Provide the [X, Y] coordinate of the cell's center where the given text is located.  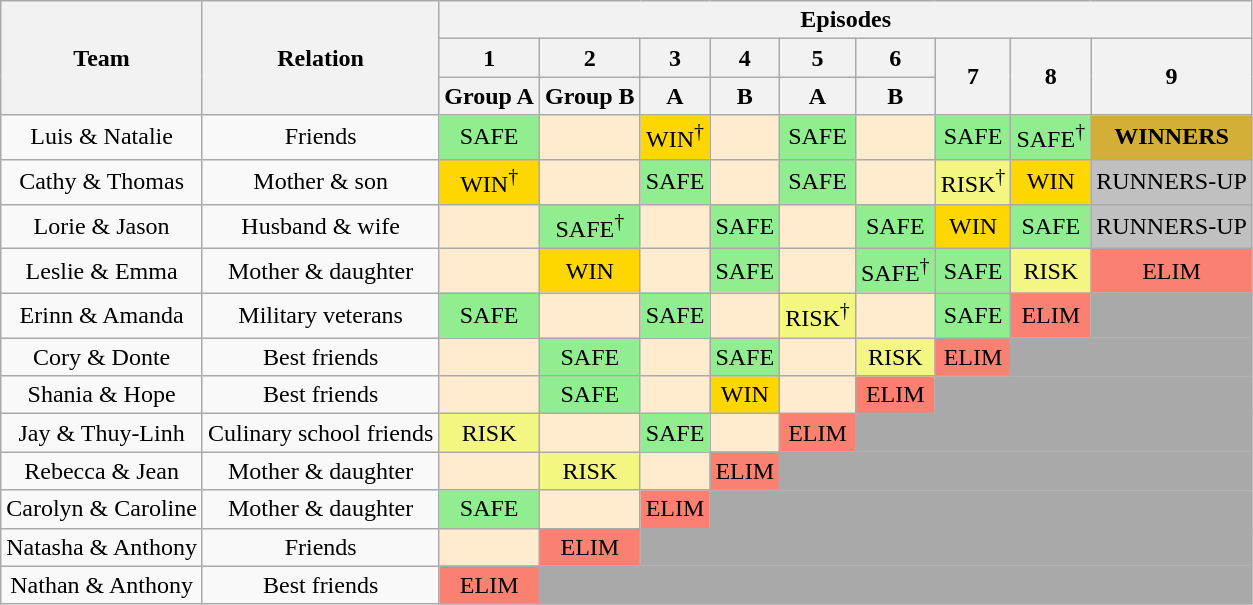
1 [490, 58]
Husband & wife [320, 226]
Culinary school friends [320, 433]
Nathan & Anthony [102, 585]
Military veterans [320, 316]
4 [745, 58]
Team [102, 58]
5 [818, 58]
2 [590, 58]
Shania & Hope [102, 395]
Relation [320, 58]
7 [973, 77]
Cory & Donte [102, 357]
Lorie & Jason [102, 226]
8 [1051, 77]
Mother & son [320, 182]
Rebecca & Jean [102, 471]
Erinn & Amanda [102, 316]
9 [1172, 77]
Natasha & Anthony [102, 547]
Luis & Natalie [102, 138]
WINNERS [1172, 138]
Cathy & Thomas [102, 182]
Group B [590, 96]
6 [895, 58]
Carolyn & Caroline [102, 509]
Jay & Thuy-Linh [102, 433]
Group A [490, 96]
Episodes [846, 20]
3 [675, 58]
Leslie & Emma [102, 272]
